Extract the (X, Y) coordinate from the center of the cell holding the provided text.  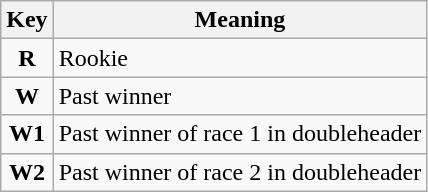
Meaning (240, 20)
Rookie (240, 58)
Past winner (240, 96)
R (27, 58)
W (27, 96)
Past winner of race 2 in doubleheader (240, 172)
Key (27, 20)
W1 (27, 134)
W2 (27, 172)
Past winner of race 1 in doubleheader (240, 134)
